From the cell containing the given text, extract its center point as (x, y) coordinate. 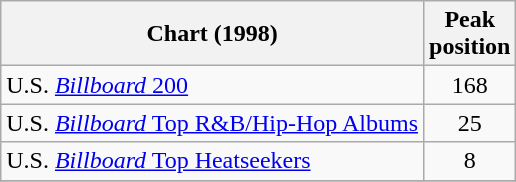
U.S. Billboard 200 (212, 85)
8 (470, 161)
U.S. Billboard Top R&B/Hip-Hop Albums (212, 123)
Peakposition (470, 34)
Chart (1998) (212, 34)
U.S. Billboard Top Heatseekers (212, 161)
25 (470, 123)
168 (470, 85)
